For the text-containing cell, return its midpoint in (X, Y) coordinate format. 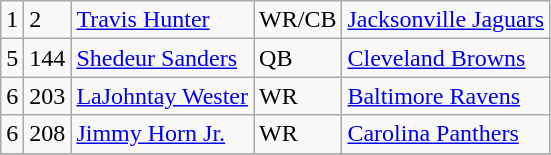
208 (48, 134)
5 (12, 58)
Baltimore Ravens (446, 96)
Jacksonville Jaguars (446, 20)
Shedeur Sanders (162, 58)
2 (48, 20)
203 (48, 96)
LaJohntay Wester (162, 96)
Jimmy Horn Jr. (162, 134)
WR/CB (298, 20)
QB (298, 58)
1 (12, 20)
Carolina Panthers (446, 134)
Travis Hunter (162, 20)
144 (48, 58)
Cleveland Browns (446, 58)
